Capture the cell that displays the provided text and extract its (X, Y) central coordinate. 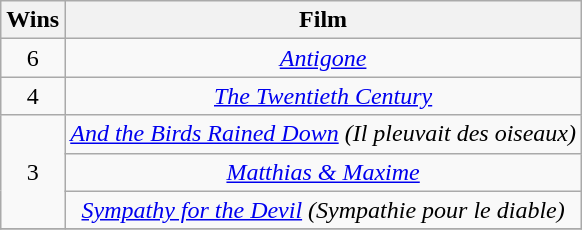
The Twentieth Century (324, 96)
3 (33, 172)
And the Birds Rained Down (Il pleuvait des oiseaux) (324, 134)
4 (33, 96)
Antigone (324, 58)
Matthias & Maxime (324, 172)
Film (324, 20)
Sympathy for the Devil (Sympathie pour le diable) (324, 210)
6 (33, 58)
Wins (33, 20)
